Determine the (x, y) coordinate at the center of the cell enclosing the given text.  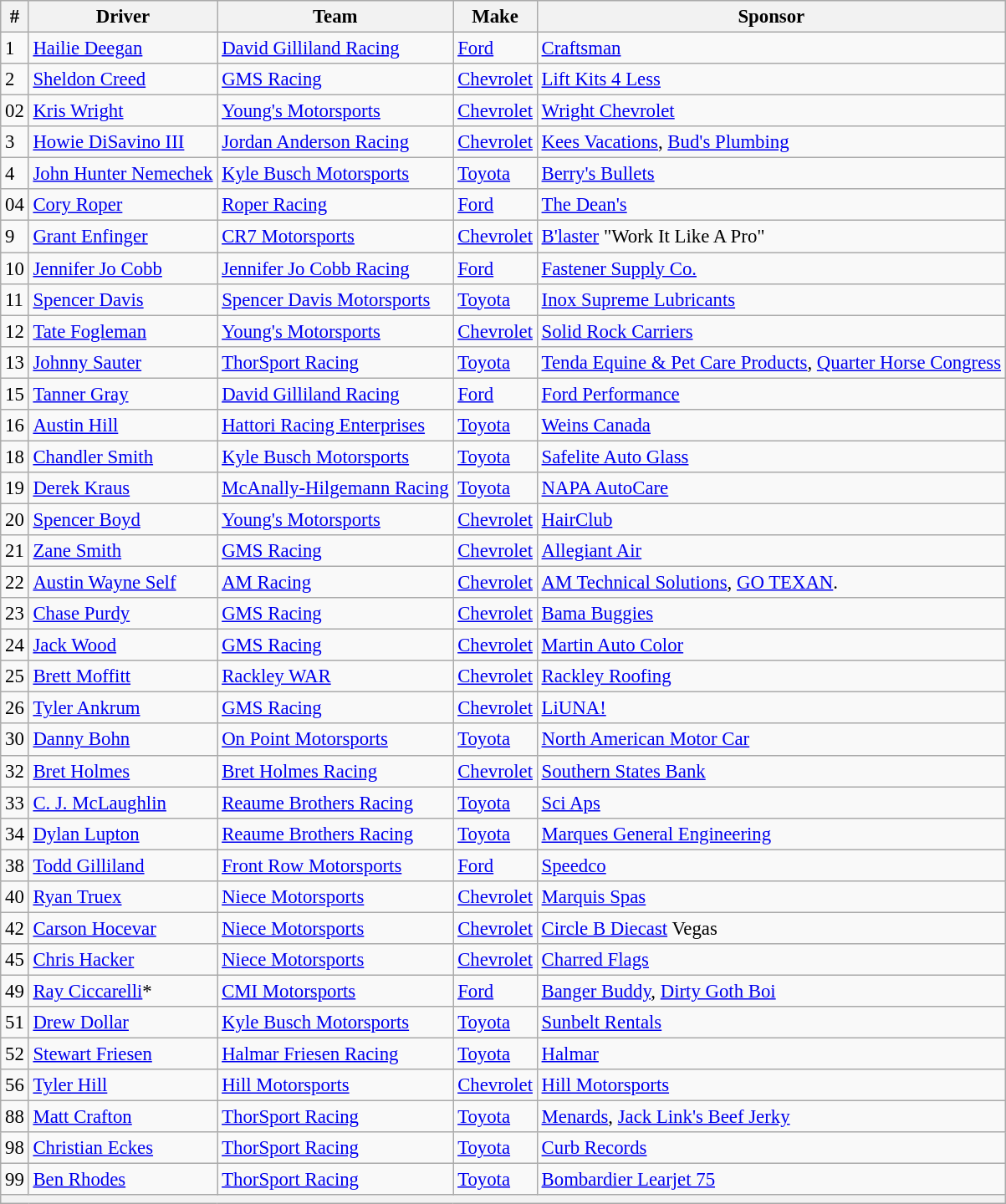
AM Racing (335, 583)
Team (335, 17)
Spencer Davis (123, 299)
4 (15, 174)
2 (15, 79)
33 (15, 803)
Bombardier Learjet 75 (771, 1180)
Rackley WAR (335, 676)
Ryan Truex (123, 897)
Matt Crafton (123, 1117)
Chandler Smith (123, 457)
10 (15, 268)
9 (15, 237)
25 (15, 676)
On Point Motorsports (335, 740)
Weins Canada (771, 426)
11 (15, 299)
99 (15, 1180)
Jennifer Jo Cobb Racing (335, 268)
Roper Racing (335, 205)
20 (15, 519)
42 (15, 928)
Berry's Bullets (771, 174)
B'laster "Work It Like A Pro" (771, 237)
Allegiant Air (771, 551)
Driver (123, 17)
51 (15, 1023)
15 (15, 394)
Bret Holmes (123, 771)
NAPA AutoCare (771, 488)
Banger Buddy, Dirty Goth Boi (771, 991)
Hattori Racing Enterprises (335, 426)
HairClub (771, 519)
Tyler Hill (123, 1085)
Spencer Davis Motorsports (335, 299)
98 (15, 1148)
3 (15, 142)
# (15, 17)
22 (15, 583)
Southern States Bank (771, 771)
Austin Wayne Self (123, 583)
Derek Kraus (123, 488)
Austin Hill (123, 426)
Menards, Jack Link's Beef Jerky (771, 1117)
Fastener Supply Co. (771, 268)
Zane Smith (123, 551)
Solid Rock Carriers (771, 331)
Jennifer Jo Cobb (123, 268)
Sci Aps (771, 803)
Danny Bohn (123, 740)
Jordan Anderson Racing (335, 142)
Ben Rhodes (123, 1180)
Craftsman (771, 48)
Rackley Roofing (771, 676)
Chris Hacker (123, 960)
16 (15, 426)
Safelite Auto Glass (771, 457)
Circle B Diecast Vegas (771, 928)
AM Technical Solutions, GO TEXAN. (771, 583)
18 (15, 457)
49 (15, 991)
Spencer Boyd (123, 519)
Johnny Sauter (123, 362)
Christian Eckes (123, 1148)
Tenda Equine & Pet Care Products, Quarter Horse Congress (771, 362)
56 (15, 1085)
Hailie Deegan (123, 48)
CR7 Motorsports (335, 237)
Grant Enfinger (123, 237)
Cory Roper (123, 205)
26 (15, 708)
24 (15, 645)
Dylan Lupton (123, 834)
Stewart Friesen (123, 1054)
Charred Flags (771, 960)
Halmar Friesen Racing (335, 1054)
02 (15, 111)
Wright Chevrolet (771, 111)
Lift Kits 4 Less (771, 79)
C. J. McLaughlin (123, 803)
Make (495, 17)
45 (15, 960)
Brett Moffitt (123, 676)
Ray Ciccarelli* (123, 991)
Carson Hocevar (123, 928)
Kris Wright (123, 111)
The Dean's (771, 205)
John Hunter Nemechek (123, 174)
34 (15, 834)
19 (15, 488)
Front Row Motorsports (335, 865)
Bret Holmes Racing (335, 771)
52 (15, 1054)
12 (15, 331)
Kees Vacations, Bud's Plumbing (771, 142)
LiUNA! (771, 708)
Tyler Ankrum (123, 708)
Curb Records (771, 1148)
40 (15, 897)
04 (15, 205)
Chase Purdy (123, 614)
Sunbelt Rentals (771, 1023)
CMI Motorsports (335, 991)
Martin Auto Color (771, 645)
Bama Buggies (771, 614)
Marquis Spas (771, 897)
23 (15, 614)
13 (15, 362)
Halmar (771, 1054)
Drew Dollar (123, 1023)
1 (15, 48)
30 (15, 740)
Todd Gilliland (123, 865)
North American Motor Car (771, 740)
Inox Supreme Lubricants (771, 299)
Jack Wood (123, 645)
Sheldon Creed (123, 79)
38 (15, 865)
32 (15, 771)
Tate Fogleman (123, 331)
Ford Performance (771, 394)
Howie DiSavino III (123, 142)
88 (15, 1117)
Speedco (771, 865)
McAnally-Hilgemann Racing (335, 488)
21 (15, 551)
Tanner Gray (123, 394)
Marques General Engineering (771, 834)
Sponsor (771, 17)
